Locate the cell with the specified text and output its (X, Y) center coordinate. 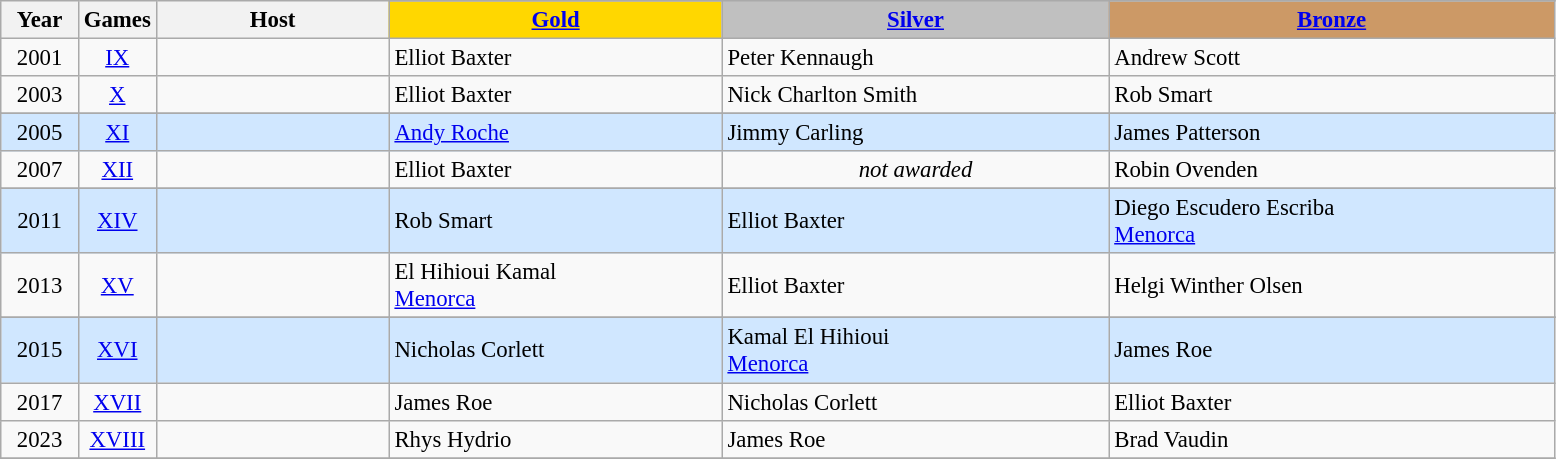
Brad Vaudin (1332, 439)
2017 (40, 402)
2003 (40, 95)
not awarded (916, 170)
2023 (40, 439)
Kamal El Hihioui Menorca (916, 350)
Andy Roche (556, 133)
Bronze (1332, 20)
2001 (40, 58)
Peter Kennaugh (916, 58)
2011 (40, 222)
Games (117, 20)
XVIII (117, 439)
Helgi Winther Olsen (1332, 286)
XV (117, 286)
2015 (40, 350)
Gold (556, 20)
XVI (117, 350)
Jimmy Carling (916, 133)
2007 (40, 170)
Nick Charlton Smith (916, 95)
Host (272, 20)
IX (117, 58)
XVII (117, 402)
2013 (40, 286)
Andrew Scott (1332, 58)
XIV (117, 222)
XI (117, 133)
X (117, 95)
James Patterson (1332, 133)
XII (117, 170)
Rhys Hydrio (556, 439)
Silver (916, 20)
El Hihioui Kamal Menorca (556, 286)
2005 (40, 133)
Year (40, 20)
Robin Ovenden (1332, 170)
Diego Escudero Escriba Menorca (1332, 222)
